Pinpoint the cell where the given text exists, returning its [x, y] midpoint coordinate. 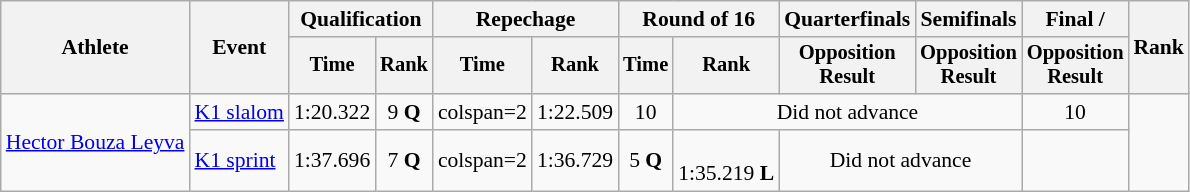
1:37.696 [332, 160]
Round of 16 [698, 19]
1:20.322 [332, 112]
Athlete [96, 48]
9 Q [404, 112]
Event [238, 48]
Hector Bouza Leyva [96, 142]
5 Q [646, 160]
K1 slalom [238, 112]
7 Q [404, 160]
Qualification [361, 19]
1:36.729 [575, 160]
K1 sprint [238, 160]
Final / [1076, 19]
1:35.219 L [726, 160]
Quarterfinals [847, 19]
Semifinals [968, 19]
Repechage [526, 19]
1:22.509 [575, 112]
